For the text-containing cell, return its midpoint in [X, Y] coordinate format. 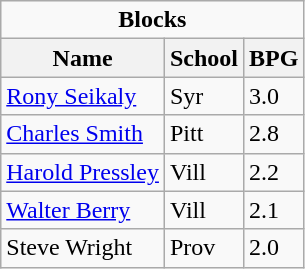
Name [83, 58]
2.1 [274, 210]
Walter Berry [83, 210]
Prov [204, 248]
Charles Smith [83, 134]
3.0 [274, 96]
Rony Seikaly [83, 96]
School [204, 58]
Harold Pressley [83, 172]
Blocks [152, 20]
BPG [274, 58]
2.2 [274, 172]
Pitt [204, 134]
2.0 [274, 248]
Syr [204, 96]
2.8 [274, 134]
Steve Wright [83, 248]
